Return [X, Y] of the center of cell containing provided text 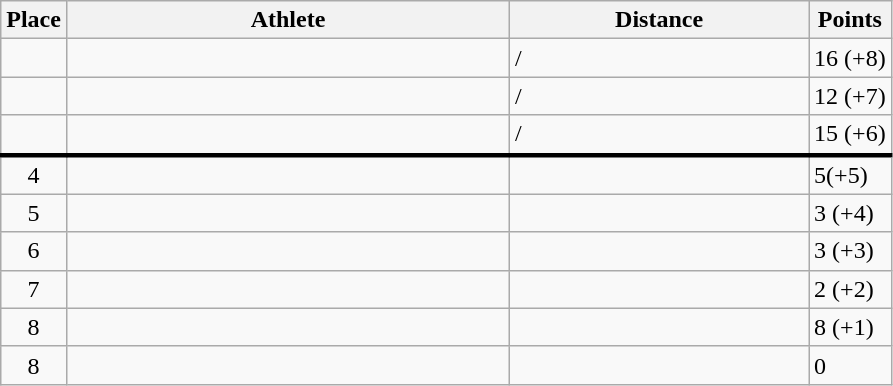
2 (+2) [850, 289]
5 [34, 213]
16 (+8) [850, 58]
15 (+6) [850, 135]
Place [34, 20]
7 [34, 289]
Distance [660, 20]
4 [34, 174]
6 [34, 251]
3 (+4) [850, 213]
8 (+1) [850, 327]
5(+5) [850, 174]
Points [850, 20]
Athlete [288, 20]
3 (+3) [850, 251]
12 (+7) [850, 96]
0 [850, 365]
